Return (X, Y) of the center of cell containing provided text 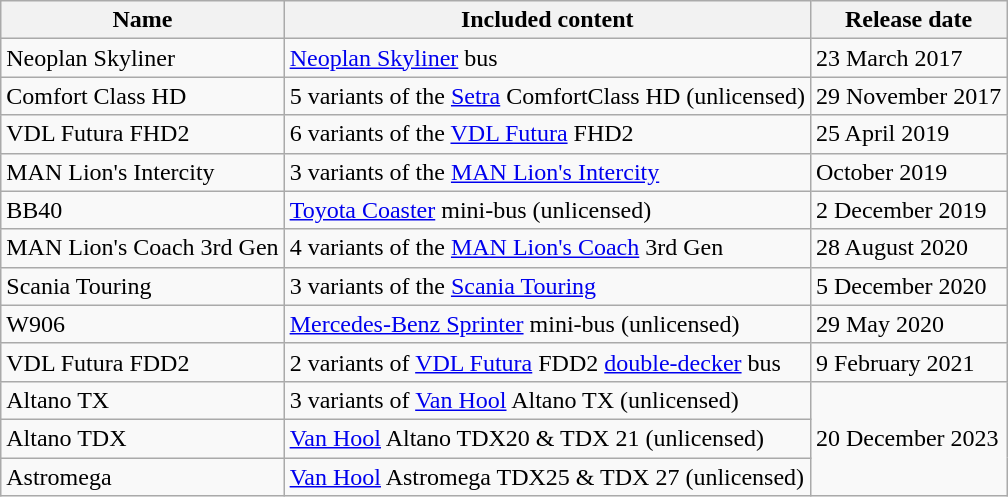
Van Hool Altano TDX20 & TDX 21 (unlicensed) (547, 438)
W906 (142, 324)
9 February 2021 (908, 362)
Altano TDX (142, 438)
Name (142, 20)
29 November 2017 (908, 96)
Toyota Coaster mini-bus (unlicensed) (547, 210)
BB40 (142, 210)
MAN Lion's Coach 3rd Gen (142, 248)
Neoplan Skyliner (142, 58)
23 March 2017 (908, 58)
25 April 2019 (908, 134)
3 variants of Van Hool Altano TX (unlicensed) (547, 400)
Release date (908, 20)
VDL Futura FDD2 (142, 362)
Van Hool Astromega TDX25 & TDX 27 (unlicensed) (547, 477)
4 variants of the MAN Lion's Coach 3rd Gen (547, 248)
5 December 2020 (908, 286)
29 May 2020 (908, 324)
Altano TX (142, 400)
2 variants of VDL Futura FDD2 double-decker bus (547, 362)
3 variants of the MAN Lion's Intercity (547, 172)
Neoplan Skyliner bus (547, 58)
MAN Lion's Intercity (142, 172)
6 variants of the VDL Futura FHD2 (547, 134)
Comfort Class HD (142, 96)
2 December 2019 (908, 210)
5 variants of the Setra ComfortClass HD (unlicensed) (547, 96)
3 variants of the Scania Touring (547, 286)
Included content (547, 20)
October 2019 (908, 172)
28 August 2020 (908, 248)
Scania Touring (142, 286)
20 December 2023 (908, 438)
VDL Futura FHD2 (142, 134)
Mercedes-Benz Sprinter mini-bus (unlicensed) (547, 324)
Astromega (142, 477)
